Extract the [x, y] coordinate from the center of the cell holding the provided text.  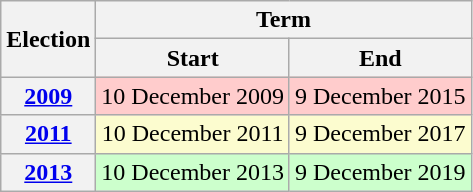
9 December 2015 [380, 96]
10 December 2011 [193, 134]
10 December 2013 [193, 172]
Term [284, 20]
9 December 2019 [380, 172]
Start [193, 58]
9 December 2017 [380, 134]
2013 [48, 172]
10 December 2009 [193, 96]
End [380, 58]
Election [48, 39]
2011 [48, 134]
2009 [48, 96]
